Scan for the cell matching the given text and deliver its [x, y] coordinate at center. 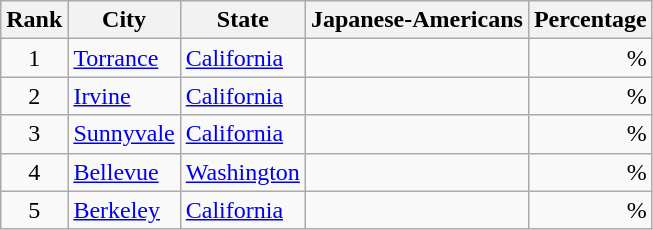
2 [34, 96]
State [242, 20]
Berkeley [124, 210]
4 [34, 172]
Torrance [124, 58]
Rank [34, 20]
City [124, 20]
Irvine [124, 96]
Washington [242, 172]
Japanese-Americans [416, 20]
Bellevue [124, 172]
3 [34, 134]
Percentage [590, 20]
1 [34, 58]
Sunnyvale [124, 134]
5 [34, 210]
